Output the (X, Y) coordinate of the center of the cell containing the given text.  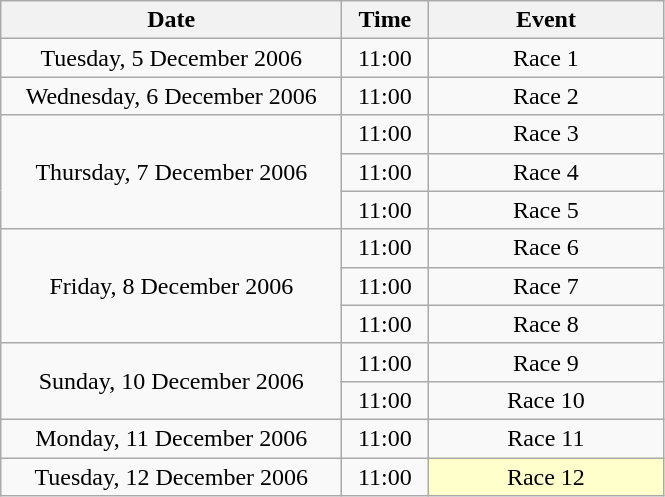
Friday, 8 December 2006 (172, 286)
Time (385, 20)
Race 3 (546, 134)
Monday, 11 December 2006 (172, 438)
Date (172, 20)
Tuesday, 12 December 2006 (172, 477)
Race 9 (546, 362)
Thursday, 7 December 2006 (172, 172)
Race 5 (546, 210)
Wednesday, 6 December 2006 (172, 96)
Sunday, 10 December 2006 (172, 381)
Race 12 (546, 477)
Race 10 (546, 400)
Race 8 (546, 324)
Tuesday, 5 December 2006 (172, 58)
Race 4 (546, 172)
Event (546, 20)
Race 2 (546, 96)
Race 1 (546, 58)
Race 11 (546, 438)
Race 6 (546, 248)
Race 7 (546, 286)
